Pinpoint the cell where the given text exists, returning its [x, y] midpoint coordinate. 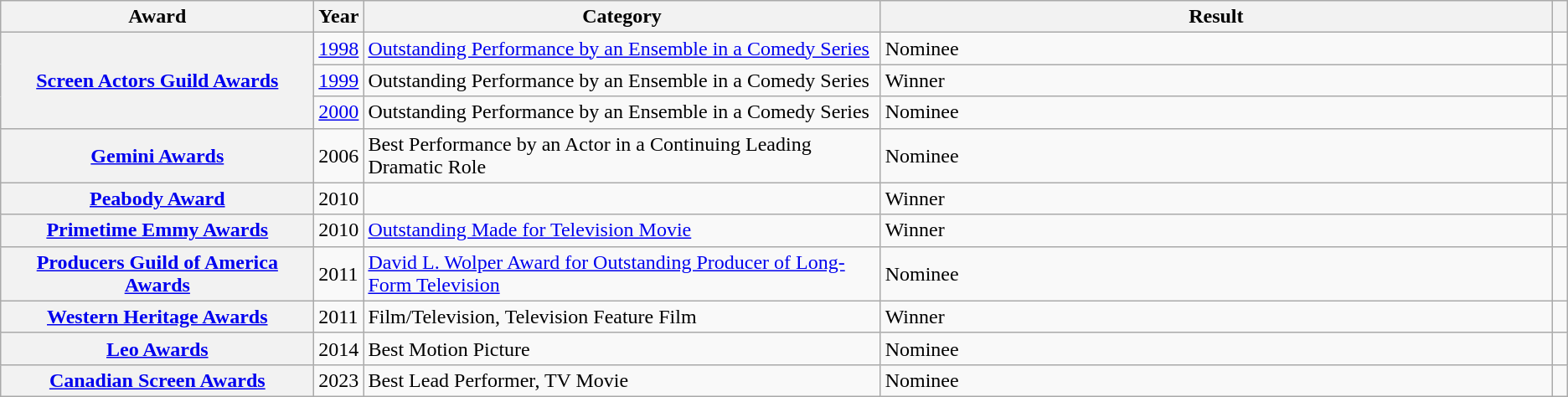
Best Motion Picture [622, 348]
2000 [338, 112]
2014 [338, 348]
1998 [338, 49]
Leo Awards [157, 348]
Result [1216, 17]
Screen Actors Guild Awards [157, 80]
Western Heritage Awards [157, 317]
Best Lead Performer, TV Movie [622, 380]
2006 [338, 156]
Outstanding Made for Television Movie [622, 230]
2023 [338, 380]
1999 [338, 80]
Film/Television, Television Feature Film [622, 317]
Year [338, 17]
Gemini Awards [157, 156]
Peabody Award [157, 198]
Canadian Screen Awards [157, 380]
David L. Wolper Award for Outstanding Producer of Long-Form Television [622, 273]
Producers Guild of America Awards [157, 273]
Award [157, 17]
Best Performance by an Actor in a Continuing Leading Dramatic Role [622, 156]
Category [622, 17]
Primetime Emmy Awards [157, 230]
